Determine the [X, Y] coordinate at the center of the cell enclosing the given text.  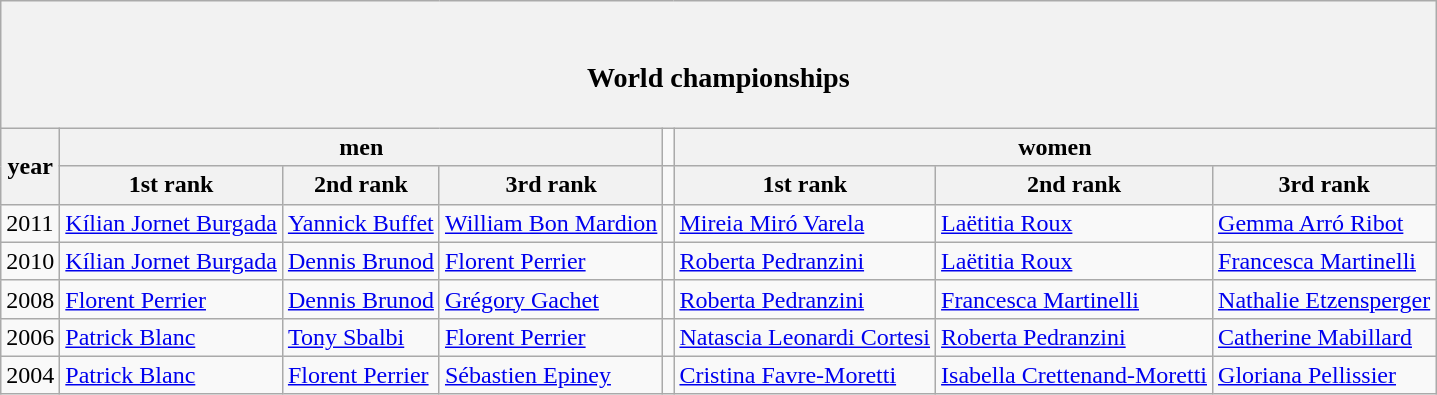
men [362, 147]
Isabella Crettenand-Moretti [1074, 375]
Mireia Miró Varela [805, 223]
Gloriana Pellissier [1324, 375]
William Bon Mardion [550, 223]
2006 [30, 337]
Nathalie Etzensperger [1324, 299]
2010 [30, 261]
2008 [30, 299]
women [1055, 147]
Tony Sbalbi [360, 337]
Grégory Gachet [550, 299]
Gemma Arró Ribot [1324, 223]
year [30, 166]
2011 [30, 223]
Sébastien Epiney [550, 375]
Yannick Buffet [360, 223]
Natascia Leonardi Cortesi [805, 337]
Catherine Mabillard [1324, 337]
2004 [30, 375]
Cristina Favre-Moretti [805, 375]
World championships [718, 64]
